Capture the cell that displays the provided text and extract its (X, Y) central coordinate. 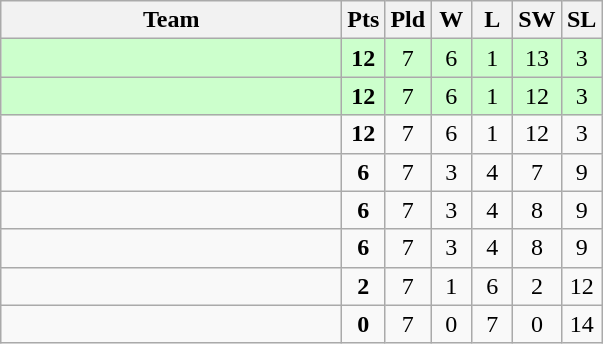
L (492, 20)
Pts (364, 20)
Pld (408, 20)
Team (172, 20)
SL (582, 20)
SW (537, 20)
W (452, 20)
13 (537, 58)
14 (582, 324)
